For the text-containing cell, return its midpoint in (x, y) coordinate format. 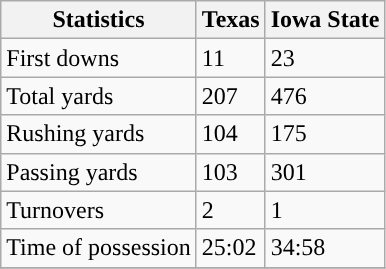
23 (325, 58)
104 (230, 134)
Turnovers (99, 210)
First downs (99, 58)
25:02 (230, 248)
301 (325, 172)
2 (230, 210)
11 (230, 58)
Time of possession (99, 248)
Total yards (99, 96)
34:58 (325, 248)
207 (230, 96)
175 (325, 134)
Rushing yards (99, 134)
476 (325, 96)
Statistics (99, 20)
Iowa State (325, 20)
103 (230, 172)
Passing yards (99, 172)
Texas (230, 20)
1 (325, 210)
